Output the [X, Y] coordinate of the center of the cell containing the given text.  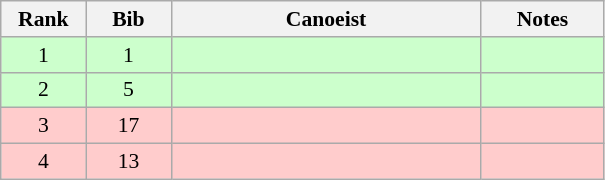
3 [44, 126]
4 [44, 162]
Rank [44, 19]
2 [44, 90]
Notes [542, 19]
13 [128, 162]
17 [128, 126]
5 [128, 90]
Bib [128, 19]
Canoeist [326, 19]
